Extract the (x, y) coordinate from the center of the cell holding the provided text.  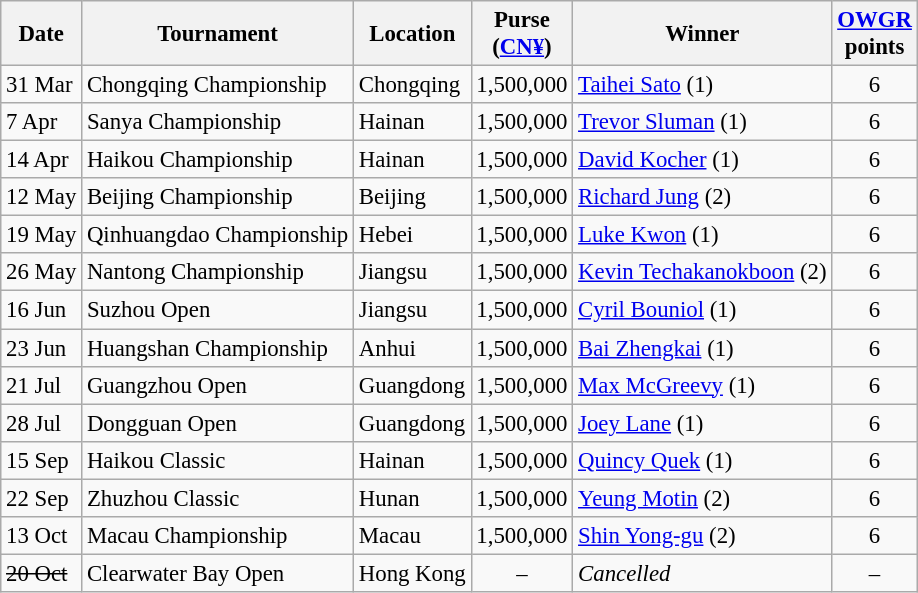
Yeung Motin (2) (702, 498)
22 Sep (42, 498)
Luke Kwon (1) (702, 235)
12 May (42, 197)
Haikou Championship (218, 160)
Hong Kong (413, 573)
Zhuzhou Classic (218, 498)
15 Sep (42, 460)
28 Jul (42, 423)
Beijing (413, 197)
Taihei Sato (1) (702, 85)
Huangshan Championship (218, 348)
Macau (413, 536)
Nantong Championship (218, 273)
7 Apr (42, 122)
Tournament (218, 34)
Shin Yong-gu (2) (702, 536)
Kevin Techakanokboon (2) (702, 273)
Cancelled (702, 573)
Clearwater Bay Open (218, 573)
Chongqing Championship (218, 85)
Macau Championship (218, 536)
23 Jun (42, 348)
Purse(CN¥) (522, 34)
Haikou Classic (218, 460)
Suzhou Open (218, 310)
26 May (42, 273)
31 Mar (42, 85)
Dongguan Open (218, 423)
Qinhuangdao Championship (218, 235)
Hebei (413, 235)
Guangzhou Open (218, 385)
Hunan (413, 498)
Richard Jung (2) (702, 197)
Sanya Championship (218, 122)
Date (42, 34)
Joey Lane (1) (702, 423)
13 Oct (42, 536)
Trevor Sluman (1) (702, 122)
Bai Zhengkai (1) (702, 348)
19 May (42, 235)
21 Jul (42, 385)
David Kocher (1) (702, 160)
Beijing Championship (218, 197)
OWGRpoints (874, 34)
16 Jun (42, 310)
20 Oct (42, 573)
Max McGreevy (1) (702, 385)
Location (413, 34)
Cyril Bouniol (1) (702, 310)
14 Apr (42, 160)
Winner (702, 34)
Quincy Quek (1) (702, 460)
Anhui (413, 348)
Chongqing (413, 85)
